Output the [X, Y] coordinate of the center of the cell containing the given text.  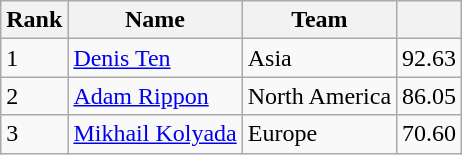
70.60 [430, 134]
Rank [34, 20]
North America [319, 96]
2 [34, 96]
Denis Ten [155, 58]
3 [34, 134]
Europe [319, 134]
92.63 [430, 58]
Adam Rippon [155, 96]
1 [34, 58]
Name [155, 20]
Asia [319, 58]
Team [319, 20]
86.05 [430, 96]
Mikhail Kolyada [155, 134]
